Extract the [x, y] coordinate from the center of the cell holding the provided text.  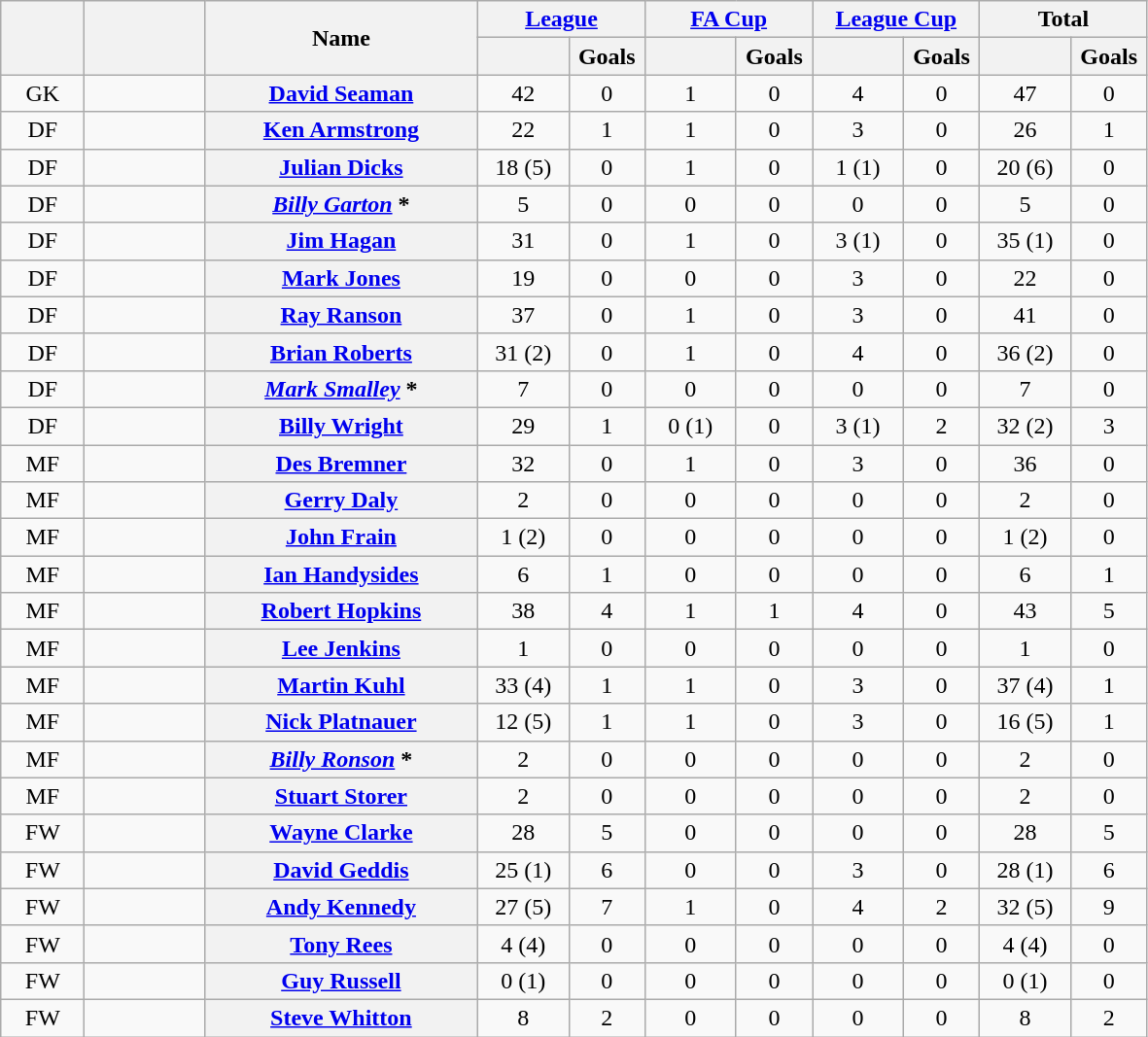
43 [1026, 611]
Robert Hopkins [340, 611]
League [561, 19]
27 (5) [523, 907]
1 (1) [858, 167]
Billy Ronson * [340, 759]
47 [1026, 93]
Name [340, 38]
John Frain [340, 537]
37 [523, 315]
Lee Jenkins [340, 648]
19 [523, 278]
32 (2) [1026, 426]
Brian Roberts [340, 352]
Jim Hagan [340, 241]
42 [523, 93]
35 (1) [1026, 241]
41 [1026, 315]
28 (1) [1026, 870]
Wayne Clarke [340, 833]
Stuart Storer [340, 796]
26 [1026, 130]
Des Bremner [340, 464]
Andy Kennedy [340, 907]
Mark Jones [340, 278]
32 [523, 464]
37 (4) [1026, 685]
League Cup [896, 19]
David Geddis [340, 870]
Billy Wright [340, 426]
29 [523, 426]
31 (2) [523, 352]
FA Cup [729, 19]
38 [523, 611]
Nick Platnauer [340, 722]
Steve Whitton [340, 1018]
18 (5) [523, 167]
Julian Dicks [340, 167]
Mark Smalley * [340, 389]
9 [1108, 907]
Ken Armstrong [340, 130]
32 (5) [1026, 907]
12 (5) [523, 722]
31 [523, 241]
16 (5) [1026, 722]
GK [43, 93]
Martin Kuhl [340, 685]
25 (1) [523, 870]
Gerry Daly [340, 501]
36 [1026, 464]
33 (4) [523, 685]
Tony Rees [340, 944]
Guy Russell [340, 981]
Total [1063, 19]
Ray Ranson [340, 315]
Ian Handysides [340, 574]
David Seaman [340, 93]
20 (6) [1026, 167]
36 (2) [1026, 352]
Billy Garton * [340, 204]
